Identify which cell holds the provided text, then report its [X, Y] central coordinate. 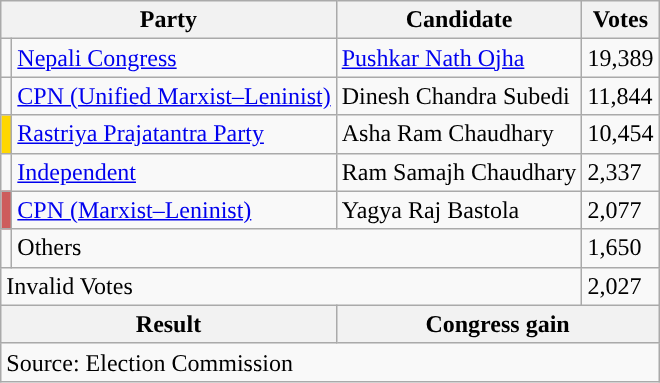
Asha Ram Chaudhary [459, 134]
2,027 [620, 286]
Others [297, 248]
Yagya Raj Bastola [459, 210]
Candidate [459, 20]
19,389 [620, 58]
CPN (Marxist–Leninist) [174, 210]
2,077 [620, 210]
Pushkar Nath Ojha [459, 58]
Independent [174, 172]
Votes [620, 20]
Nepali Congress [174, 58]
CPN (Unified Marxist–Leninist) [174, 96]
11,844 [620, 96]
1,650 [620, 248]
2,337 [620, 172]
Rastriya Prajatantra Party [174, 134]
Party [168, 20]
Dinesh Chandra Subedi [459, 96]
Ram Samajh Chaudhary [459, 172]
10,454 [620, 134]
Result [168, 324]
Source: Election Commission [330, 362]
Congress gain [498, 324]
Invalid Votes [292, 286]
